Extract the [x, y] coordinate from the center of the cell holding the provided text.  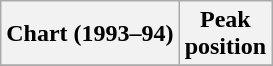
Chart (1993–94) [90, 34]
Peakposition [225, 34]
